Extract the (x, y) coordinate from the center of the cell holding the provided text.  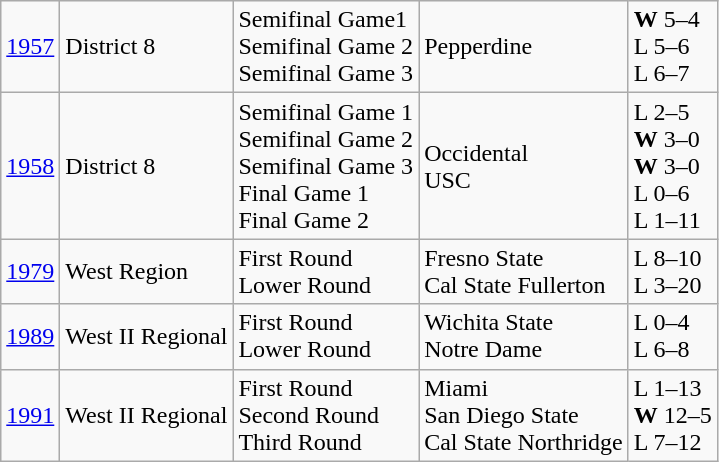
L 1–13W 12–5L 7–12 (672, 415)
L 0–4L 6–8 (672, 336)
1979 (30, 272)
First Round Lower Round (326, 272)
Pepperdine (524, 47)
1991 (30, 415)
1957 (30, 47)
First RoundLower Round (326, 336)
Wichita StateNotre Dame (524, 336)
First RoundSecond RoundThird Round (326, 415)
1989 (30, 336)
L 2–5W 3–0 W 3–0L 0–6L 1–11 (672, 166)
W 5–4L 5–6L 6–7 (672, 47)
1958 (30, 166)
MiamiSan Diego StateCal State Northridge (524, 415)
L 8–10 L 3–20 (672, 272)
West Region (146, 272)
OccidentalUSC (524, 166)
Fresno StateCal State Fullerton (524, 272)
Semifinal Game1Semifinal Game 2Semifinal Game 3 (326, 47)
Semifinal Game 1Semifinal Game 2Semifinal Game 3Final Game 1Final Game 2 (326, 166)
